Locate the cell with the specified text and output its [X, Y] center coordinate. 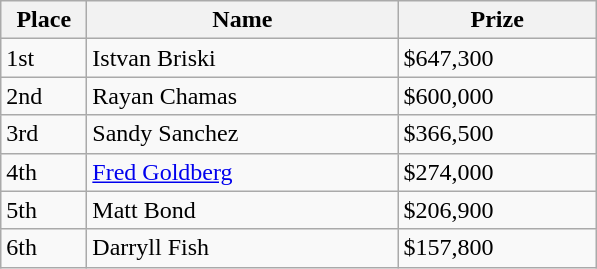
1st [44, 58]
Rayan Chamas [242, 96]
$366,500 [498, 134]
$206,900 [498, 210]
Prize [498, 20]
2nd [44, 96]
$157,800 [498, 248]
Fred Goldberg [242, 172]
6th [44, 248]
Sandy Sanchez [242, 134]
$647,300 [498, 58]
Name [242, 20]
Matt Bond [242, 210]
Darryll Fish [242, 248]
Place [44, 20]
$600,000 [498, 96]
3rd [44, 134]
4th [44, 172]
Istvan Briski [242, 58]
$274,000 [498, 172]
5th [44, 210]
